Return the (X, Y) coordinate for the center point of the cell that contains the specified text.  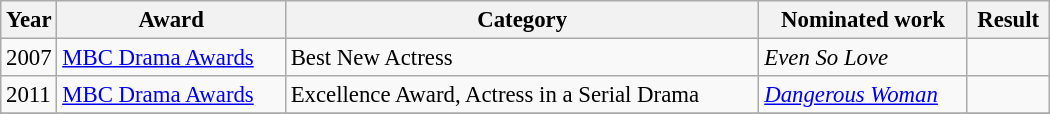
Even So Love (863, 58)
Dangerous Woman (863, 95)
Result (1008, 20)
Award (171, 20)
Year (29, 20)
Excellence Award, Actress in a Serial Drama (522, 95)
Best New Actress (522, 58)
Nominated work (863, 20)
Category (522, 20)
2007 (29, 58)
2011 (29, 95)
